Locate the cell with the specified text and output its (x, y) center coordinate. 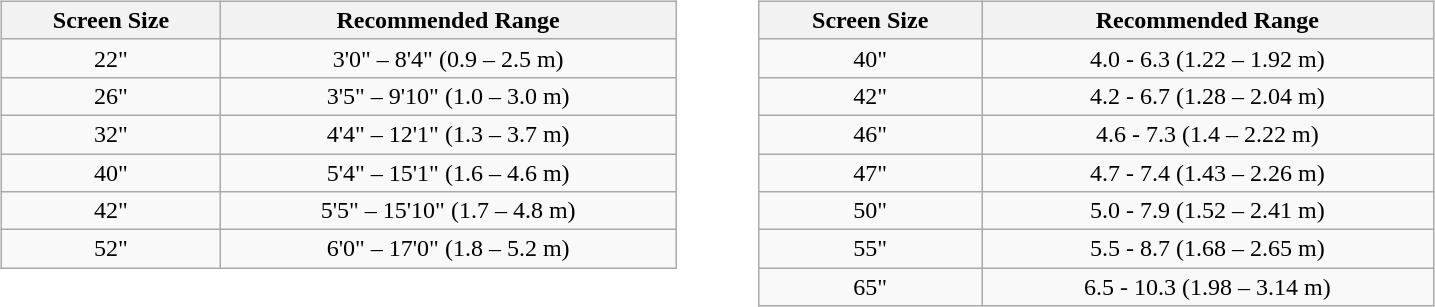
4.0 - 6.3 (1.22 – 1.92 m) (1208, 58)
3'5" – 9'10" (1.0 – 3.0 m) (448, 96)
6'0" – 17'0" (1.8 – 5.2 m) (448, 249)
5'4" – 15'1" (1.6 – 4.6 m) (448, 173)
47" (870, 173)
32" (111, 134)
22" (111, 58)
4.7 - 7.4 (1.43 – 2.26 m) (1208, 173)
4'4" – 12'1" (1.3 – 3.7 m) (448, 134)
55" (870, 249)
5'5" – 15'10" (1.7 – 4.8 m) (448, 211)
65" (870, 287)
52" (111, 249)
50" (870, 211)
46" (870, 134)
3'0" – 8'4" (0.9 – 2.5 m) (448, 58)
26" (111, 96)
4.2 - 6.7 (1.28 – 2.04 m) (1208, 96)
4.6 - 7.3 (1.4 – 2.22 m) (1208, 134)
5.5 - 8.7 (1.68 – 2.65 m) (1208, 249)
5.0 - 7.9 (1.52 – 2.41 m) (1208, 211)
6.5 - 10.3 (1.98 – 3.14 m) (1208, 287)
